Output the (X, Y) coordinate of the center of the cell containing the given text.  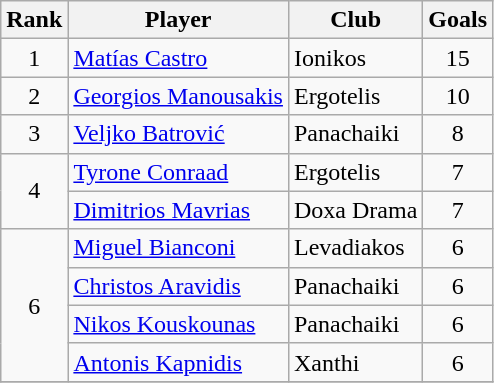
Rank (34, 20)
8 (458, 134)
Antonis Kapnidis (178, 362)
2 (34, 96)
Nikos Kouskounas (178, 324)
Goals (458, 20)
Player (178, 20)
Xanthi (355, 362)
Ionikos (355, 58)
10 (458, 96)
1 (34, 58)
Miguel Bianconi (178, 248)
15 (458, 58)
Doxa Drama (355, 210)
3 (34, 134)
Tyrone Conraad (178, 172)
Veljko Batrović (178, 134)
4 (34, 191)
Georgios Manousakis (178, 96)
Levadiakos (355, 248)
Club (355, 20)
Matías Castro (178, 58)
Christos Aravidis (178, 286)
Dimitrios Mavrias (178, 210)
